Identify which cell holds the provided text, then report its [x, y] central coordinate. 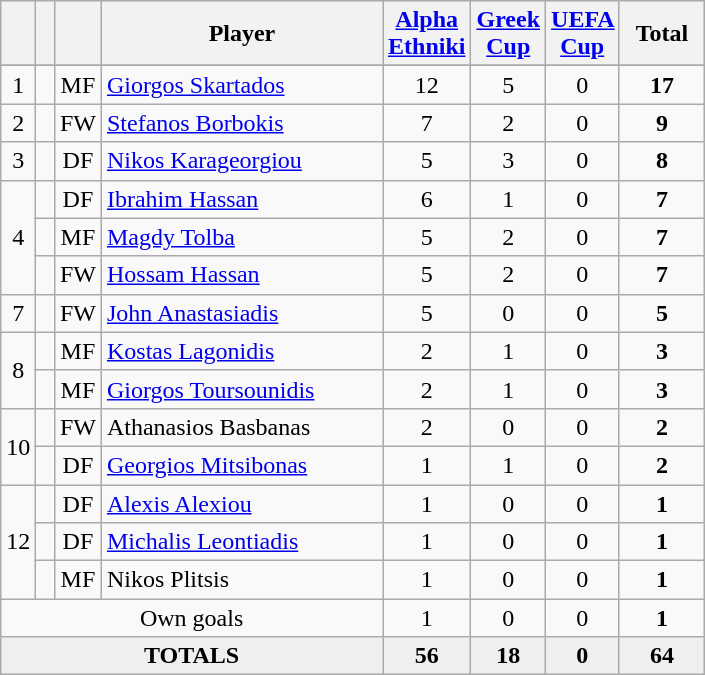
Michalis Leontiadis [242, 542]
Kostas Lagonidis [242, 351]
Ibrahim Hassan [242, 199]
6 [426, 199]
Own goals [192, 618]
10 [18, 446]
9 [662, 123]
TOTALS [192, 656]
4 [18, 237]
Greek Cup [508, 34]
Stefanos Borbokis [242, 123]
Nikos Plitsis [242, 580]
Georgios Mitsibonas [242, 465]
Player [242, 34]
17 [662, 85]
Athanasios Basbanas [242, 427]
Magdy Tolba [242, 237]
John Anastasiadis [242, 313]
18 [508, 656]
Alpha Ethniki [426, 34]
56 [426, 656]
Hossam Hassan [242, 275]
Total [662, 34]
UEFA Cup [582, 34]
Alexis Alexiou [242, 503]
64 [662, 656]
Giorgos Skartados [242, 85]
Nikos Karageorgiou [242, 161]
Giorgos Toursounidis [242, 389]
